Identify which cell holds the provided text, then report its [X, Y] central coordinate. 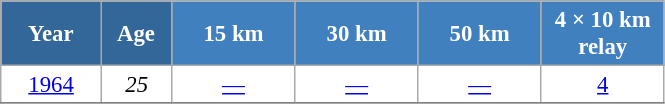
30 km [356, 34]
1964 [52, 85]
4 [602, 85]
Year [52, 34]
50 km [480, 34]
4 × 10 km relay [602, 34]
15 km [234, 34]
Age [136, 34]
25 [136, 85]
